Extract the [X, Y] coordinate from the center of the cell holding the provided text.  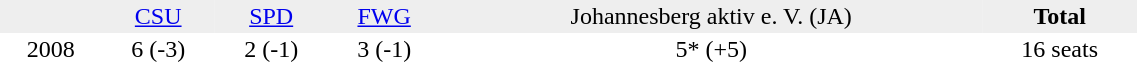
SPD [272, 16]
FWG [384, 16]
CSU [158, 16]
Johannesberg aktiv e. V. (JA) [712, 16]
